Locate the cell with the specified text and output its [X, Y] center coordinate. 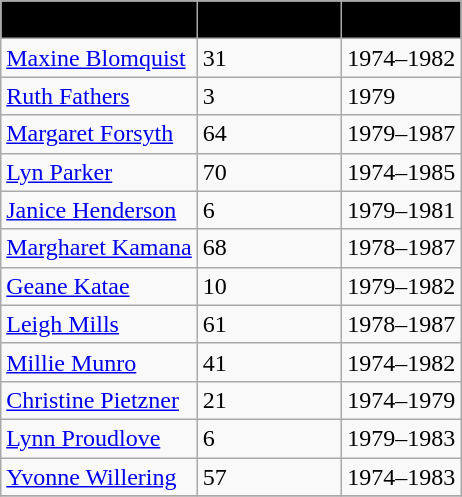
21 [269, 400]
Geane Katae [100, 286]
Appearances [269, 20]
3 [269, 96]
1979–1983 [402, 438]
1974–1985 [402, 172]
10 [269, 286]
1974–1983 [402, 477]
64 [269, 134]
31 [269, 58]
68 [269, 248]
1979 [402, 96]
Lyn Parker [100, 172]
Leigh Mills [100, 324]
Janice Henderson [100, 210]
57 [269, 477]
1979–1981 [402, 210]
Margharet Kamana [100, 248]
Millie Munro [100, 362]
Maxine Blomquist [100, 58]
Christine Pietzner [100, 400]
70 [269, 172]
Ruth Fathers [100, 96]
1979–1982 [402, 286]
Lynn Proudlove [100, 438]
41 [269, 362]
61 [269, 324]
Player [100, 20]
1979–1987 [402, 134]
Yvonne Willering [100, 477]
1974–1979 [402, 400]
Years [402, 20]
Margaret Forsyth [100, 134]
